Search for the cell housing the specified text and yield its [X, Y] center coordinate. 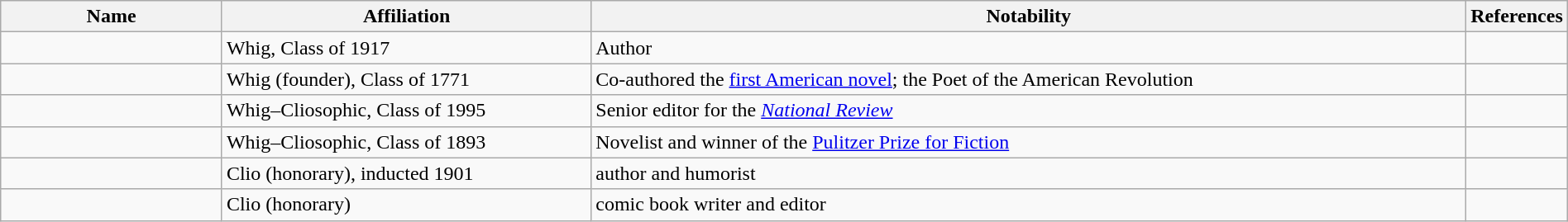
Affiliation [406, 17]
Whig–Cliosophic, Class of 1995 [406, 111]
Whig (founder), Class of 1771 [406, 79]
References [1517, 17]
Novelist and winner of the Pulitzer Prize for Fiction [1029, 142]
Name [112, 17]
Senior editor for the National Review [1029, 111]
Co-authored the first American novel; the Poet of the American Revolution [1029, 79]
comic book writer and editor [1029, 205]
author and humorist [1029, 173]
Notability [1029, 17]
Clio (honorary) [406, 205]
Whig–Cliosophic, Class of 1893 [406, 142]
Whig, Class of 1917 [406, 48]
Author [1029, 48]
Clio (honorary), inducted 1901 [406, 173]
